Search for the cell housing the specified text and yield its (X, Y) center coordinate. 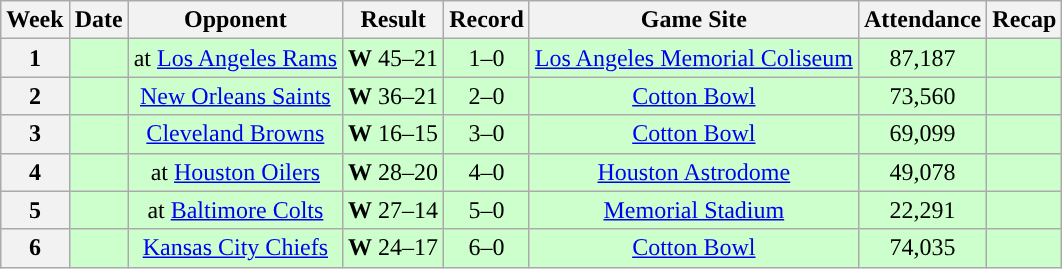
87,187 (922, 58)
Result (394, 20)
4 (35, 172)
49,078 (922, 172)
at Baltimore Colts (235, 210)
Memorial Stadium (694, 210)
73,560 (922, 96)
W 16–15 (394, 134)
6–0 (487, 248)
Los Angeles Memorial Coliseum (694, 58)
3–0 (487, 134)
6 (35, 248)
2–0 (487, 96)
Attendance (922, 20)
Houston Astrodome (694, 172)
W 28–20 (394, 172)
69,099 (922, 134)
Kansas City Chiefs (235, 248)
4–0 (487, 172)
W 36–21 (394, 96)
Opponent (235, 20)
Date (98, 20)
22,291 (922, 210)
5 (35, 210)
Game Site (694, 20)
at Houston Oilers (235, 172)
Cleveland Browns (235, 134)
74,035 (922, 248)
1 (35, 58)
Record (487, 20)
W 24–17 (394, 248)
Week (35, 20)
2 (35, 96)
5–0 (487, 210)
1–0 (487, 58)
W 45–21 (394, 58)
Recap (1024, 20)
at Los Angeles Rams (235, 58)
3 (35, 134)
W 27–14 (394, 210)
New Orleans Saints (235, 96)
